From the cell containing the given text, extract its center point as [X, Y] coordinate. 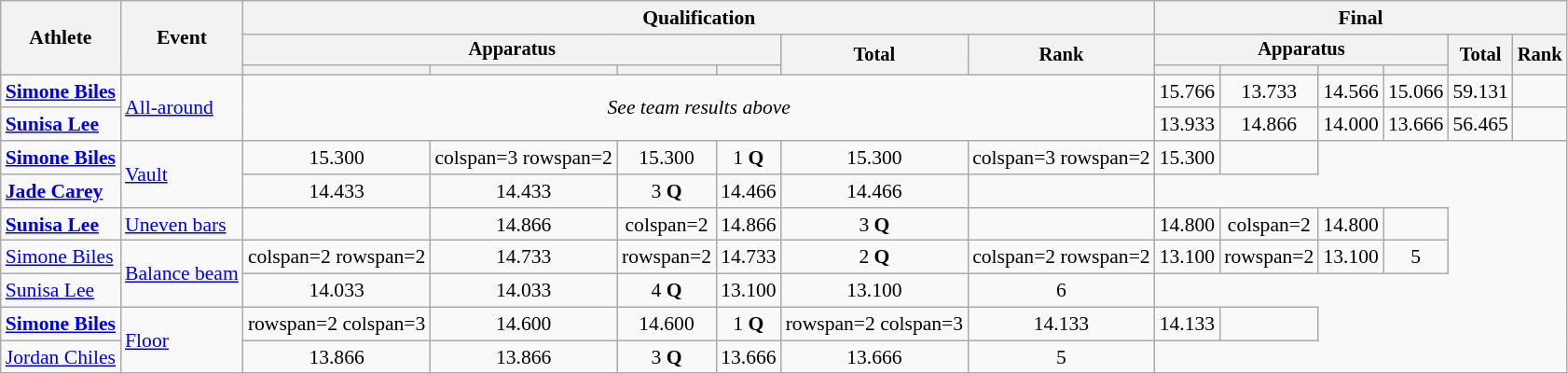
Qualification [699, 18]
6 [1061, 291]
13.933 [1188, 125]
Athlete [61, 37]
Final [1361, 18]
13.733 [1269, 91]
15.766 [1188, 91]
Vault [182, 173]
Balance beam [182, 274]
59.131 [1480, 91]
4 Q [667, 291]
14.566 [1350, 91]
15.066 [1415, 91]
See team results above [699, 108]
Uneven bars [182, 225]
2 Q [874, 257]
56.465 [1480, 125]
14.000 [1350, 125]
All-around [182, 108]
Floor [182, 341]
Event [182, 37]
Jade Carey [61, 191]
Jordan Chiles [61, 357]
